Provide the (x, y) coordinate of the cell's center where the given text is located.  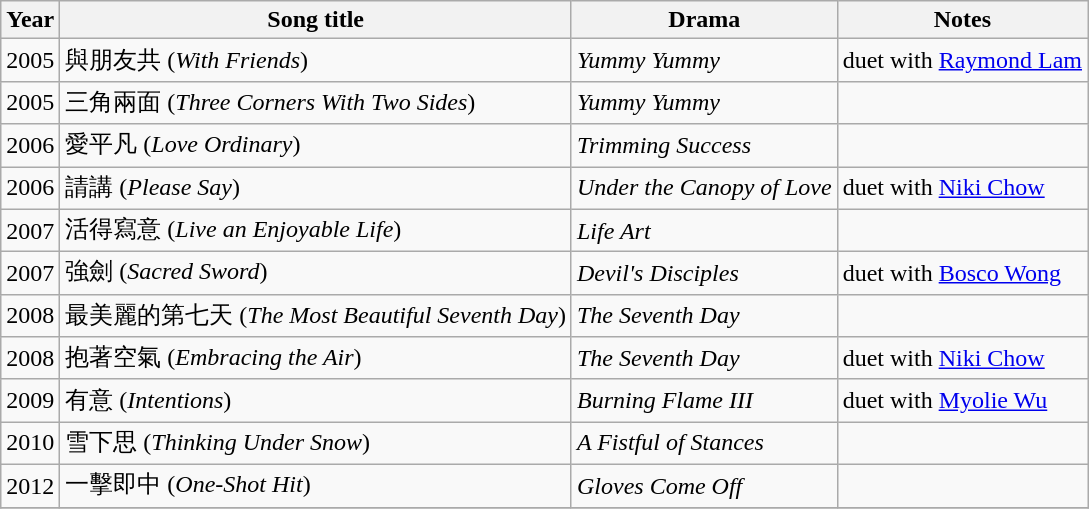
一擊即中 (One-Shot Hit) (316, 486)
Devil's Disciples (704, 274)
Year (30, 20)
Gloves Come Off (704, 486)
最美麗的第七天 (The Most Beautiful Seventh Day) (316, 316)
Song title (316, 20)
與朋友共 (With Friends) (316, 60)
2010 (30, 444)
duet with Raymond Lam (962, 60)
Trimming Success (704, 146)
Notes (962, 20)
強劍 (Sacred Sword) (316, 274)
Drama (704, 20)
抱著空氣 (Embracing the Air) (316, 358)
Burning Flame III (704, 400)
Life Art (704, 230)
活得寫意 (Live an Enjoyable Life) (316, 230)
三角兩面 (Three Corners With Two Sides) (316, 102)
duet with Bosco Wong (962, 274)
Under the Canopy of Love (704, 188)
A Fistful of Stances (704, 444)
2012 (30, 486)
雪下思 (Thinking Under Snow) (316, 444)
有意 (Intentions) (316, 400)
愛平凡 (Love Ordinary) (316, 146)
duet with Myolie Wu (962, 400)
2009 (30, 400)
請講 (Please Say) (316, 188)
